Find where the given text appears and provide that cell's center as [x, y] coordinate. 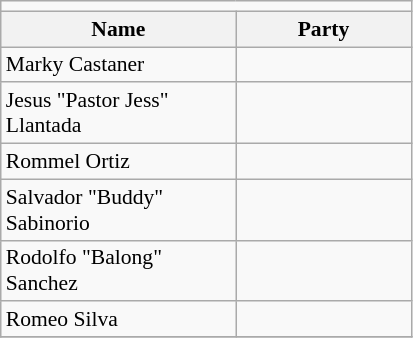
Romeo Silva [118, 320]
Salvador "Buddy" Sabinorio [118, 210]
Party [324, 29]
Name [118, 29]
Rodolfo "Balong" Sanchez [118, 270]
Rommel Ortiz [118, 162]
Marky Castaner [118, 65]
Jesus "Pastor Jess" Llantada [118, 114]
